Identify which cell holds the provided text, then report its (x, y) central coordinate. 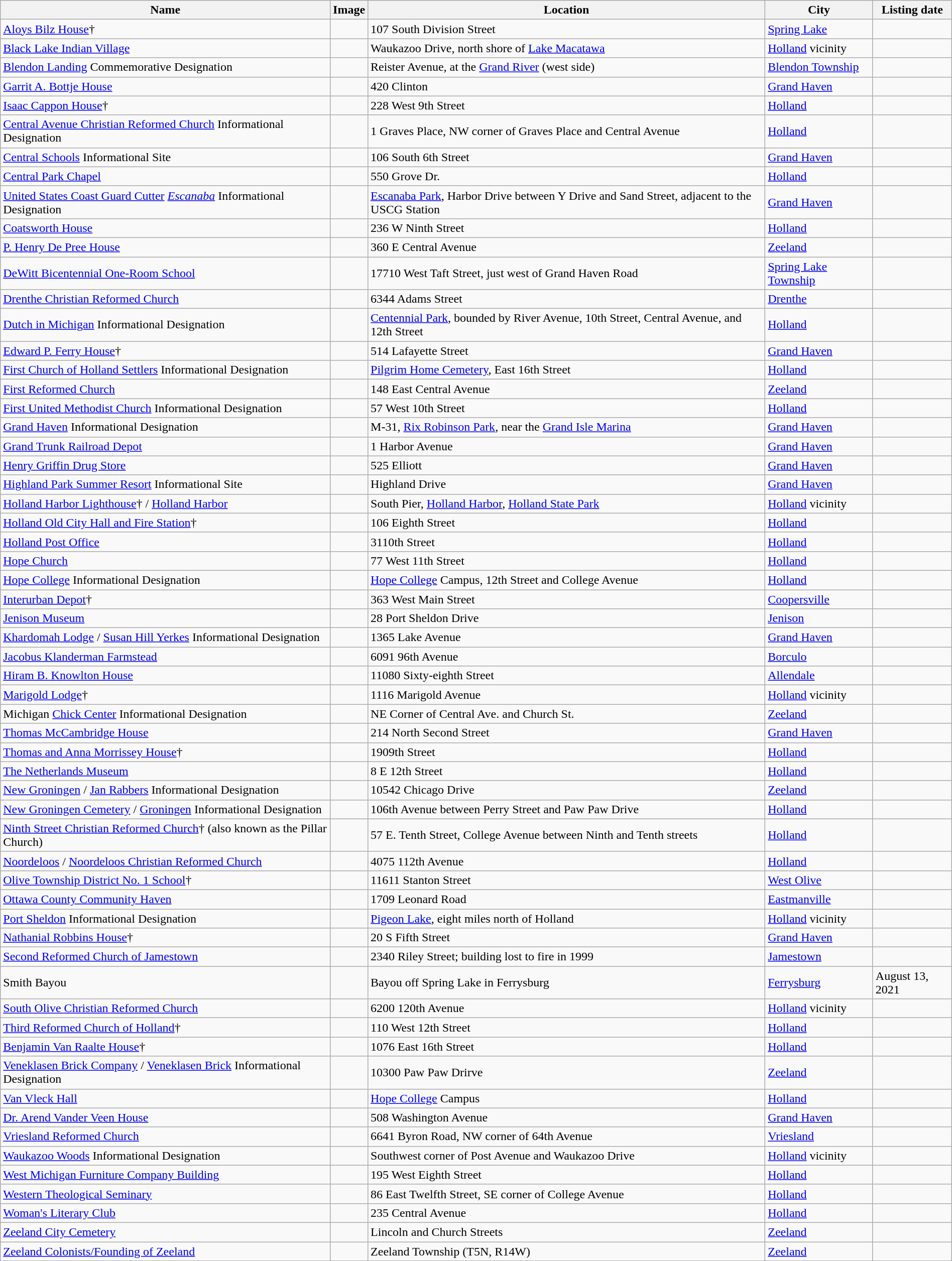
550 Grove Dr. (566, 176)
First United Methodist Church Informational Designation (166, 408)
Pilgrim Home Cemetery, East 16th Street (566, 370)
Thomas and Anna Morrissey House† (166, 752)
Spring Lake Township (819, 273)
Benjamin Van Raalte House† (166, 1047)
Edward P. Ferry House† (166, 351)
11611 Stanton Street (566, 880)
DeWitt Bicentennial One-Room School (166, 273)
Port Sheldon Informational Designation (166, 918)
235 Central Avenue (566, 1213)
Van Vleck Hall (166, 1098)
City (819, 10)
United States Coast Guard Cutter Escanaba Informational Designation (166, 202)
Second Reformed Church of Jamestown (166, 957)
First Church of Holland Settlers Informational Designation (166, 370)
First Reformed Church (166, 389)
Black Lake Indian Village (166, 48)
1076 East 16th Street (566, 1047)
Central Avenue Christian Reformed Church Informational Designation (166, 132)
Holland Harbor Lighthouse† / Holland Harbor (166, 503)
28 Port Sheldon Drive (566, 618)
236 W Ninth Street (566, 228)
57 West 10th Street (566, 408)
P. Henry De Pree House (166, 247)
Bayou off Spring Lake in Ferrysburg (566, 983)
Nathanial Robbins House† (166, 938)
6200 120th Avenue (566, 1008)
148 East Central Avenue (566, 389)
Highland Park Summer Resort Informational Site (166, 484)
Pigeon Lake, eight miles north of Holland (566, 918)
Western Theological Seminary (166, 1194)
Zeeland Township (T5N, R14W) (566, 1251)
514 Lafayette Street (566, 351)
106 Eighth Street (566, 523)
Jacobus Klanderman Farmstead (166, 657)
420 Clinton (566, 86)
Vriesland Reformed Church (166, 1137)
363 West Main Street (566, 599)
South Olive Christian Reformed Church (166, 1008)
10542 Chicago Drive (566, 790)
Coatsworth House (166, 228)
1365 Lake Avenue (566, 638)
Name (166, 10)
West Olive (819, 880)
8 E 12th Street (566, 771)
Coopersville (819, 599)
Zeeland City Cemetery (166, 1232)
Drenthe (819, 299)
Central Schools Informational Site (166, 157)
Allendale (819, 676)
228 West 9th Street (566, 105)
Spring Lake (819, 29)
Southwest corner of Post Avenue and Waukazoo Drive (566, 1156)
4075 112th Avenue (566, 861)
Listing date (912, 10)
Hope College Campus (566, 1098)
20 S Fifth Street (566, 938)
6091 96th Avenue (566, 657)
Zeeland Colonists/Founding of Zeeland (166, 1251)
57 E. Tenth Street, College Avenue between Ninth and Tenth streets (566, 835)
Reister Avenue, at the Grand River (west side) (566, 67)
360 E Central Avenue (566, 247)
Eastmanville (819, 899)
Grand Trunk Railroad Depot (166, 446)
Waukazoo Woods Informational Designation (166, 1156)
Khardomah Lodge / Susan Hill Yerkes Informational Designation (166, 638)
1 Harbor Avenue (566, 446)
Henry Griffin Drug Store (166, 465)
Borculo (819, 657)
Jenison Museum (166, 618)
508 Washington Avenue (566, 1117)
214 North Second Street (566, 733)
10300 Paw Paw Drirve (566, 1072)
Grand Haven Informational Designation (166, 427)
South Pier, Holland Harbor, Holland State Park (566, 503)
107 South Division Street (566, 29)
77 West 11th Street (566, 561)
Isaac Cappon House† (166, 105)
Garrit A. Bottje House (166, 86)
3110th Street (566, 542)
106th Avenue between Perry Street and Paw Paw Drive (566, 809)
Blendon Landing Commemorative Designation (166, 67)
17710 West Taft Street, just west of Grand Haven Road (566, 273)
Hope College Campus, 12th Street and College Avenue (566, 580)
195 West Eighth Street (566, 1175)
August 13, 2021 (912, 983)
525 Elliott (566, 465)
Highland Drive (566, 484)
Interurban Depot† (166, 599)
Thomas McCambridge House (166, 733)
Third Reformed Church of Holland† (166, 1028)
Dutch in Michigan Informational Designation (166, 325)
Woman's Literary Club (166, 1213)
Location (566, 10)
Michigan Chick Center Informational Designation (166, 714)
Centennial Park, bounded by River Avenue, 10th Street, Central Avenue, and 12th Street (566, 325)
1909th Street (566, 752)
Dr. Arend Vander Veen House (166, 1117)
106 South 6th Street (566, 157)
Escanaba Park, Harbor Drive between Y Drive and Sand Street, adjacent to the USCG Station (566, 202)
Drenthe Christian Reformed Church (166, 299)
11080 Sixty-eighth Street (566, 676)
Vriesland (819, 1137)
Jenison (819, 618)
Ninth Street Christian Reformed Church† (also known as the Pillar Church) (166, 835)
110 West 12th Street (566, 1028)
1116 Marigold Avenue (566, 695)
Hope College Informational Designation (166, 580)
2340 Riley Street; building lost to fire in 1999 (566, 957)
Smith Bayou (166, 983)
Lincoln and Church Streets (566, 1232)
Hope Church (166, 561)
Image (349, 10)
Central Park Chapel (166, 176)
Waukazoo Drive, north shore of Lake Macatawa (566, 48)
West Michigan Furniture Company Building (166, 1175)
Ottawa County Community Haven (166, 899)
Hiram B. Knowlton House (166, 676)
6344 Adams Street (566, 299)
Olive Township District No. 1 School† (166, 880)
Holland Old City Hall and Fire Station† (166, 523)
86 East Twelfth Street, SE corner of College Avenue (566, 1194)
The Netherlands Museum (166, 771)
New Groningen / Jan Rabbers Informational Designation (166, 790)
M-31, Rix Robinson Park, near the Grand Isle Marina (566, 427)
Holland Post Office (166, 542)
Marigold Lodge† (166, 695)
Veneklasen Brick Company / Veneklasen Brick Informational Designation (166, 1072)
Ferrysburg (819, 983)
1709 Leonard Road (566, 899)
6641 Byron Road, NW corner of 64th Avenue (566, 1137)
NE Corner of Central Ave. and Church St. (566, 714)
1 Graves Place, NW corner of Graves Place and Central Avenue (566, 132)
Jamestown (819, 957)
New Groningen Cemetery / Groningen Informational Designation (166, 809)
Aloys Bilz House† (166, 29)
Noordeloos / Noordeloos Christian Reformed Church (166, 861)
Blendon Township (819, 67)
